Detect which cell encompasses the target text, then output its [x, y] center coordinate. 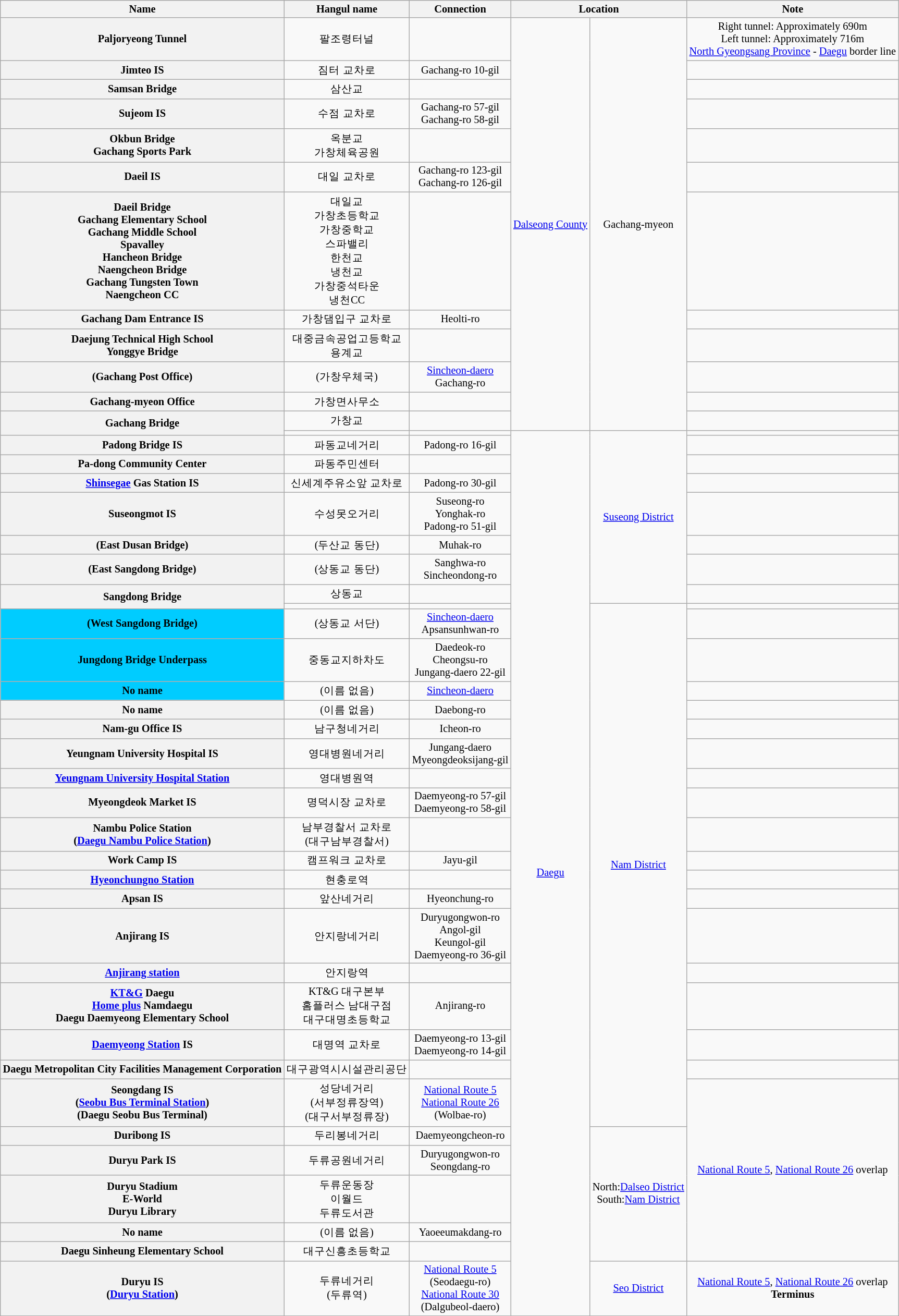
(East Dusan Bridge) [142, 544]
Right tunnel: Approximately 690mLeft tunnel: Approximately 716mNorth Gyeongsang Province - Daegu border line [793, 39]
Gachang-myeon Office [142, 401]
Nambu Police Station(Daegu Nambu Police Station) [142, 834]
Nam District [638, 864]
Duryugongwon-roAngol-gilKeungol-gilDaemyeong-ro 36-gil [460, 936]
National Route 5(Seodaegu-ro)National Route 30(Dalgubeol-daero) [460, 1288]
캠프워크 교차로 [347, 860]
Heolti-ro [460, 319]
Gachang-myeon [638, 224]
Hyeonchungno Station [142, 879]
Sincheon-daeroApsansunhwan-ro [460, 624]
Apsan IS [142, 899]
Daemyeong-ro 57-gilDaemyeong-ro 58-gil [460, 802]
Pa-dong Community Center [142, 464]
Daegu Sinheung Elementary School [142, 1251]
Daegu Metropolitan City Facilities Management Corporation [142, 1069]
(상동교 서단) [347, 624]
Daemyeong-ro 13-gilDaemyeong-ro 14-gil [460, 1045]
Duryugongwon-roSeongdang-ro [460, 1160]
옥분교가창체육공원 [347, 145]
Work Camp IS [142, 860]
Padong Bridge IS [142, 445]
상동교 [347, 593]
Gachang-ro 57-gilGachang-ro 58-gil [460, 114]
Sujeom IS [142, 114]
Note [793, 9]
두류네거리(두류역) [347, 1288]
Daedeok-roCheongsu-roJungang-daero 22-gil [460, 660]
수성못오거리 [347, 514]
Gachang-ro 123-gilGachang-ro 126-gil [460, 177]
수점 교차로 [347, 114]
대일교가창초등학교가창중학교스파밸리한천교냉천교가창중석타운냉천CC [347, 251]
가창교 [347, 420]
Paljoryeong Tunnel [142, 39]
Okbun BridgeGachang Sports Park [142, 145]
남구청네거리 [347, 729]
Myeongdeok Market IS [142, 802]
(East Sangdong Bridge) [142, 569]
Daemyeongcheon-ro [460, 1136]
가창면사무소 [347, 401]
Daemyeong Station IS [142, 1045]
명덕시장 교차로 [347, 802]
Dalseong County [550, 224]
Hangul name [347, 9]
Yeungnam University Hospital IS [142, 753]
Daeil IS [142, 177]
(상동교 동단) [347, 569]
Gachang Bridge [142, 423]
Daegu [550, 873]
National Route 5National Route 26(Wolbae-ro) [460, 1102]
National Route 5, National Route 26 overlapTerminus [793, 1288]
중동교지하차도 [347, 660]
Jimteo IS [142, 70]
Anjirang station [142, 973]
두류공원네거리 [347, 1160]
Duryu Park IS [142, 1160]
(West Sangdong Bridge) [142, 624]
KT&G DaeguHome plus NamdaeguDaegu Daemyeong Elementary School [142, 1006]
파동주민센터 [347, 464]
Muhak-ro [460, 544]
Seo District [638, 1288]
Padong-ro 16-gil [460, 445]
(가창우체국) [347, 377]
Name [142, 9]
팔조령터널 [347, 39]
Suseong District [638, 517]
신세계주유소앞 교차로 [347, 483]
성당네거리(서부정류장역)(대구서부정류장) [347, 1102]
대구신흥초등학교 [347, 1251]
Yaoeeumakdang-ro [460, 1233]
Anjirang IS [142, 936]
Shinsegae Gas Station IS [142, 483]
Padong-ro 30-gil [460, 483]
Duryu IS(Duryu Station) [142, 1288]
두류운동장이월드두류도서관 [347, 1199]
Seongdang IS(Seobu Bus Terminal Station)(Daegu Seobu Bus Terminal) [142, 1102]
Gachang-ro 10-gil [460, 70]
(두산교 동단) [347, 544]
짐터 교차로 [347, 70]
Sincheon-daero [460, 690]
Samsan Bridge [142, 89]
Sangdong Bridge [142, 596]
Yeungnam University Hospital Station [142, 778]
Connection [460, 9]
Duribong IS [142, 1136]
영대병원네거리 [347, 753]
Location [599, 9]
Daebong-ro [460, 710]
대중금속공업고등학교용계교 [347, 345]
삼산교 [347, 89]
Duryu StadiumE-WorldDuryu Library [142, 1199]
대일 교차로 [347, 177]
가창댐입구 교차로 [347, 319]
Jungdong Bridge Underpass [142, 660]
Daeil BridgeGachang Elementary SchoolGachang Middle SchoolSpavalleyHancheon BridgeNaengcheon BridgeGachang Tungsten TownNaengcheon CC [142, 251]
Sincheon-daeroGachang-ro [460, 377]
현충로역 [347, 879]
Jayu-gil [460, 860]
앞산네거리 [347, 899]
Anjirang-ro [460, 1006]
대구광역시시설관리공단 [347, 1069]
영대병원역 [347, 778]
North:Dalseo DistrictSouth:Nam District [638, 1193]
안지랑네거리 [347, 936]
Suseong-roYonghak-roPadong-ro 51-gil [460, 514]
Nam-gu Office IS [142, 729]
Gachang Dam Entrance IS [142, 319]
안지랑역 [347, 973]
(Gachang Post Office) [142, 377]
남부경찰서 교차로(대구남부경찰서) [347, 834]
Jungang-daeroMyeongdeoksijang-gil [460, 753]
Icheon-ro [460, 729]
Hyeonchung-ro [460, 899]
National Route 5, National Route 26 overlap [793, 1170]
Suseongmot IS [142, 514]
대명역 교차로 [347, 1045]
두리봉네거리 [347, 1136]
파동교네거리 [347, 445]
Sanghwa-roSincheondong-ro [460, 569]
Daejung Technical High SchoolYonggye Bridge [142, 345]
KT&G 대구본부홈플러스 남대구점대구대명초등학교 [347, 1006]
